Return (x, y) of the center of cell containing provided text 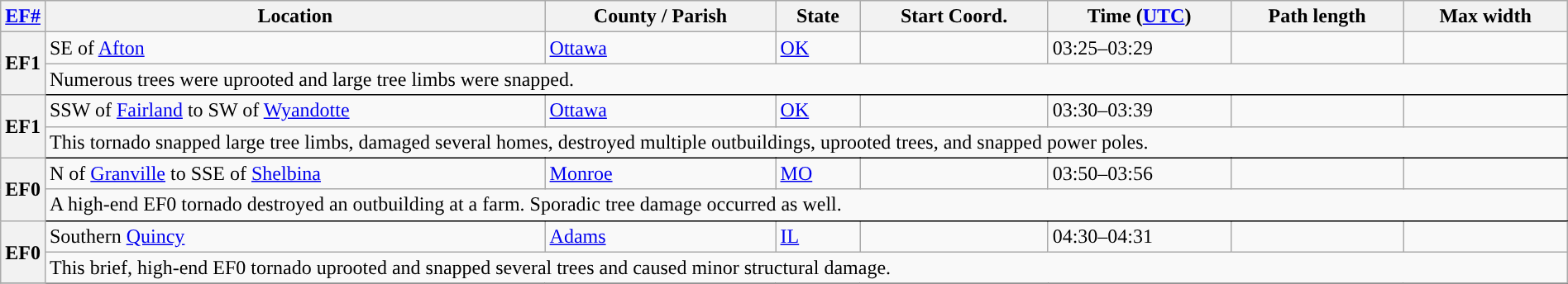
Southern Quincy (294, 236)
03:25–03:29 (1140, 48)
EF# (23, 17)
Path length (1317, 17)
State (818, 17)
03:30–03:39 (1140, 111)
N of Granville to SSE of Shelbina (294, 173)
Start Coord. (954, 17)
A high-end EF0 tornado destroyed an outbuilding at a farm. Sporadic tree damage occurred as well. (806, 205)
This brief, high-end EF0 tornado uprooted and snapped several trees and caused minor structural damage. (806, 267)
Monroe (660, 173)
SE of Afton (294, 48)
County / Parish (660, 17)
03:50–03:56 (1140, 173)
IL (818, 236)
This tornado snapped large tree limbs, damaged several homes, destroyed multiple outbuildings, uprooted trees, and snapped power poles. (806, 142)
Numerous trees were uprooted and large tree limbs were snapped. (806, 79)
04:30–04:31 (1140, 236)
SSW of Fairland to SW of Wyandotte (294, 111)
MO (818, 173)
Time (UTC) (1140, 17)
Max width (1485, 17)
Adams (660, 236)
Location (294, 17)
